Pinpoint the cell where the given text exists, returning its (X, Y) midpoint coordinate. 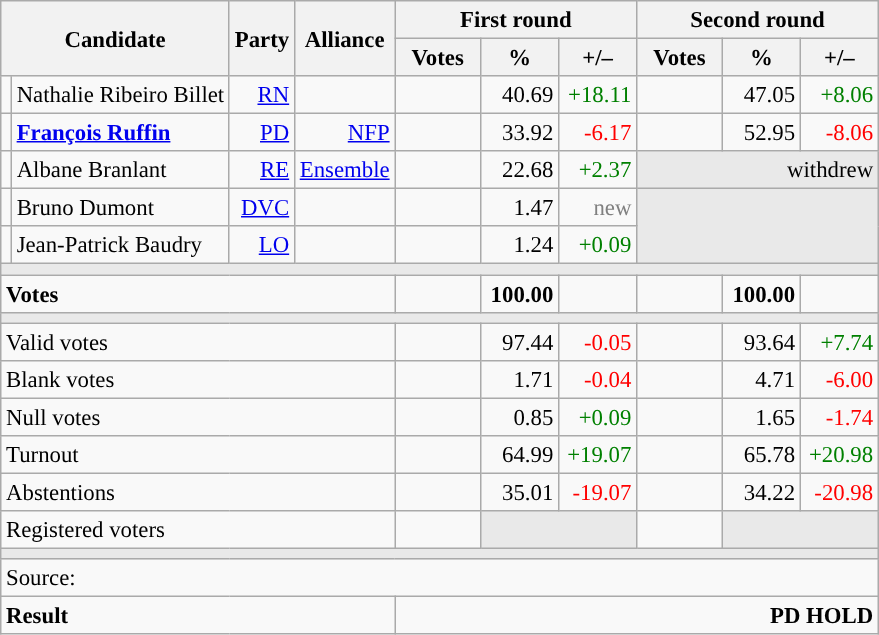
Nathalie Ribeiro Billet (120, 95)
-1.74 (839, 417)
Candidate (116, 38)
Albane Branlant (120, 170)
40.69 (519, 95)
1.65 (761, 417)
PD (262, 133)
64.99 (519, 455)
Bruno Dumont (120, 208)
+20.98 (839, 455)
François Ruffin (120, 133)
+2.37 (598, 170)
-6.00 (839, 379)
4.71 (761, 379)
NFP (344, 133)
+19.07 (598, 455)
1.47 (519, 208)
Turnout (198, 455)
-0.04 (598, 379)
new (598, 208)
+18.11 (598, 95)
33.92 (519, 133)
34.22 (761, 492)
Party (262, 38)
97.44 (519, 342)
Alliance (344, 38)
Abstentions (198, 492)
1.71 (519, 379)
-0.05 (598, 342)
Jean-Patrick Baudry (120, 245)
35.01 (519, 492)
Result (198, 616)
1.24 (519, 245)
-8.06 (839, 133)
Blank votes (198, 379)
-20.98 (839, 492)
65.78 (761, 455)
RE (262, 170)
Source: (440, 578)
0.85 (519, 417)
+8.06 (839, 95)
Registered voters (198, 530)
-19.07 (598, 492)
93.64 (761, 342)
-6.17 (598, 133)
Ensemble (344, 170)
withdrew (758, 170)
Second round (758, 20)
RN (262, 95)
22.68 (519, 170)
DVC (262, 208)
47.05 (761, 95)
Valid votes (198, 342)
LO (262, 245)
Null votes (198, 417)
First round (516, 20)
52.95 (761, 133)
PD HOLD (637, 616)
+7.74 (839, 342)
